Output the (x, y) coordinate of the center of the cell containing the given text.  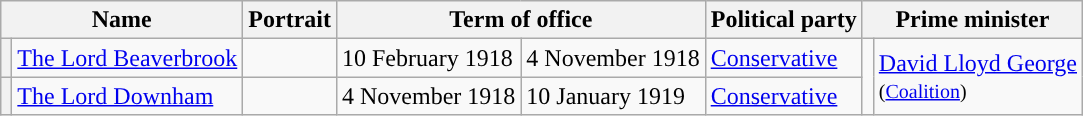
Prime minister (972, 20)
Name (122, 20)
Political party (784, 20)
10 January 1919 (613, 96)
10 February 1918 (428, 58)
David Lloyd George(Coalition) (978, 77)
Term of office (520, 20)
Portrait (290, 20)
The Lord Beaverbrook (128, 58)
The Lord Downham (128, 96)
